Return [X, Y] of the center of cell containing provided text 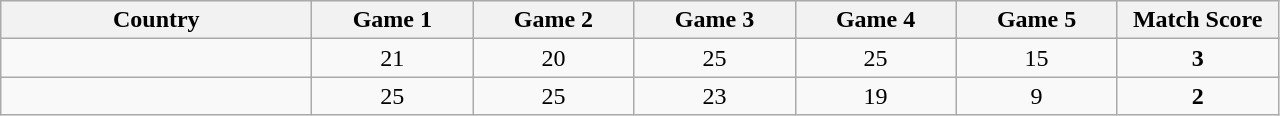
21 [392, 58]
Game 2 [554, 20]
Match Score [1198, 20]
20 [554, 58]
2 [1198, 96]
Game 1 [392, 20]
3 [1198, 58]
23 [714, 96]
9 [1036, 96]
Game 4 [876, 20]
19 [876, 96]
15 [1036, 58]
Game 3 [714, 20]
Game 5 [1036, 20]
Country [156, 20]
